Locate the cell with the specified text and output its (X, Y) center coordinate. 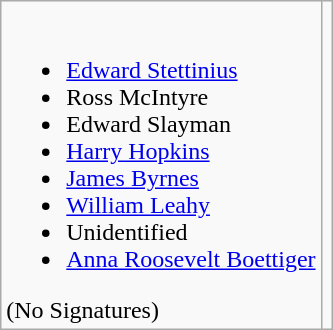
Edward StettiniusRoss McIntyreEdward SlaymanHarry HopkinsJames ByrnesWilliam LeahyUnidentifiedAnna Roosevelt Boettiger(No Signatures) (161, 166)
